From the cell containing the given text, extract its center point as [x, y] coordinate. 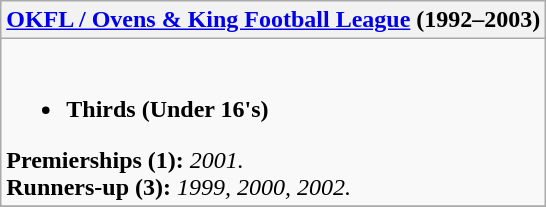
OKFL / Ovens & King Football League (1992–2003) [274, 20]
Thirds (Under 16's)Premierships (1): 2001.Runners-up (3): 1999, 2000, 2002. [274, 122]
